Detect which cell encompasses the target text, then output its [x, y] center coordinate. 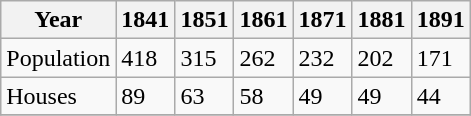
1871 [322, 20]
315 [204, 58]
1891 [440, 20]
1861 [264, 20]
Year [58, 20]
1851 [204, 20]
Population [58, 58]
58 [264, 96]
232 [322, 58]
63 [204, 96]
171 [440, 58]
1841 [146, 20]
89 [146, 96]
262 [264, 58]
44 [440, 96]
418 [146, 58]
1881 [382, 20]
202 [382, 58]
Houses [58, 96]
